Provide the (x, y) coordinate of the cell's center where the given text is located.  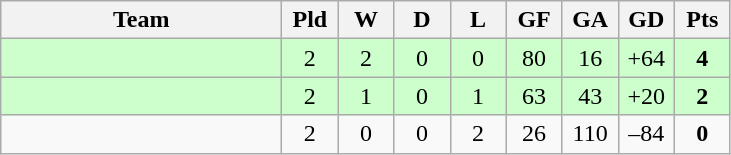
Team (142, 20)
63 (534, 96)
Pld (310, 20)
GD (646, 20)
D (422, 20)
80 (534, 58)
+20 (646, 96)
GA (590, 20)
43 (590, 96)
4 (702, 58)
Pts (702, 20)
+64 (646, 58)
–84 (646, 134)
GF (534, 20)
110 (590, 134)
16 (590, 58)
W (366, 20)
L (478, 20)
26 (534, 134)
